Find where the given text appears and provide that cell's center as [X, Y] coordinate. 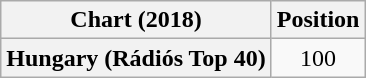
Chart (2018) [136, 20]
Hungary (Rádiós Top 40) [136, 58]
100 [318, 58]
Position [318, 20]
